Return (x, y) of the center of cell containing provided text 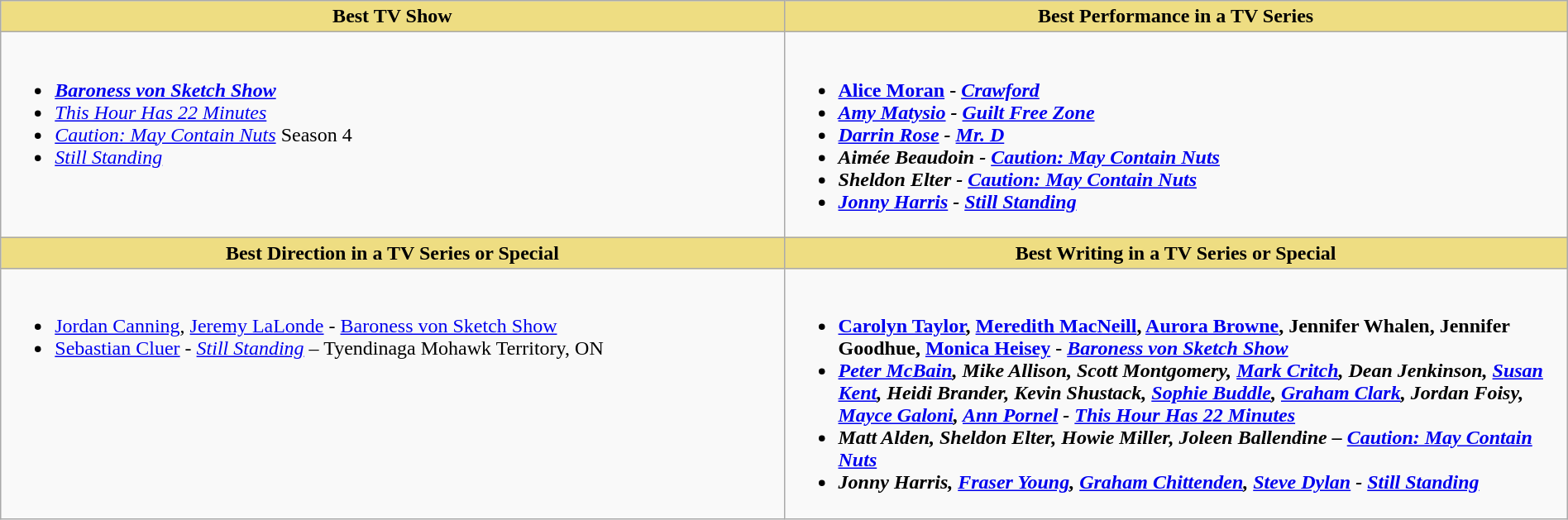
Best Direction in a TV Series or Special (392, 253)
Jordan Canning, Jeremy LaLonde - Baroness von Sketch ShowSebastian Cluer - Still Standing – Tyendinaga Mohawk Territory, ON (392, 394)
Best TV Show (392, 17)
Best Writing in a TV Series or Special (1176, 253)
Baroness von Sketch ShowThis Hour Has 22 MinutesCaution: May Contain Nuts Season 4Still Standing (392, 135)
Best Performance in a TV Series (1176, 17)
